Extract the (x, y) coordinate from the center of the cell holding the provided text.  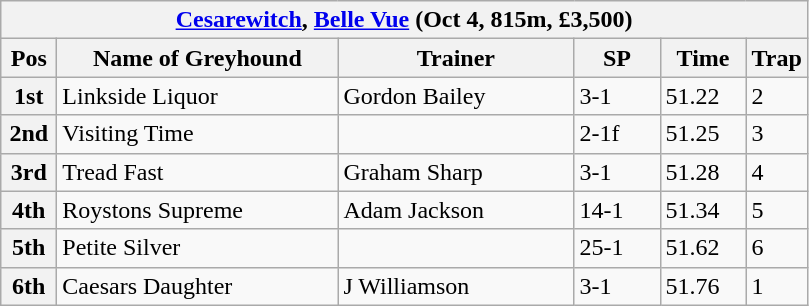
2-1f (617, 134)
4th (29, 210)
6 (776, 248)
Petite Silver (198, 248)
Visiting Time (198, 134)
6th (29, 286)
51.22 (703, 96)
Roystons Supreme (198, 210)
51.62 (703, 248)
Gordon Bailey (456, 96)
Caesars Daughter (198, 286)
Cesarewitch, Belle Vue (Oct 4, 815m, £3,500) (404, 20)
Tread Fast (198, 172)
Linkside Liquor (198, 96)
51.25 (703, 134)
3rd (29, 172)
J Williamson (456, 286)
Trainer (456, 58)
Trap (776, 58)
25-1 (617, 248)
5th (29, 248)
Time (703, 58)
51.34 (703, 210)
51.76 (703, 286)
Pos (29, 58)
Adam Jackson (456, 210)
14-1 (617, 210)
4 (776, 172)
1st (29, 96)
Name of Greyhound (198, 58)
1 (776, 286)
Graham Sharp (456, 172)
51.28 (703, 172)
SP (617, 58)
2nd (29, 134)
2 (776, 96)
5 (776, 210)
3 (776, 134)
